Find where the given text appears and provide that cell's center as (X, Y) coordinate. 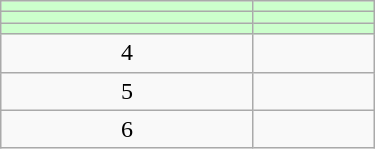
4 (127, 53)
5 (127, 91)
6 (127, 129)
